Provide the [x, y] coordinate of the cell's center where the given text is located.  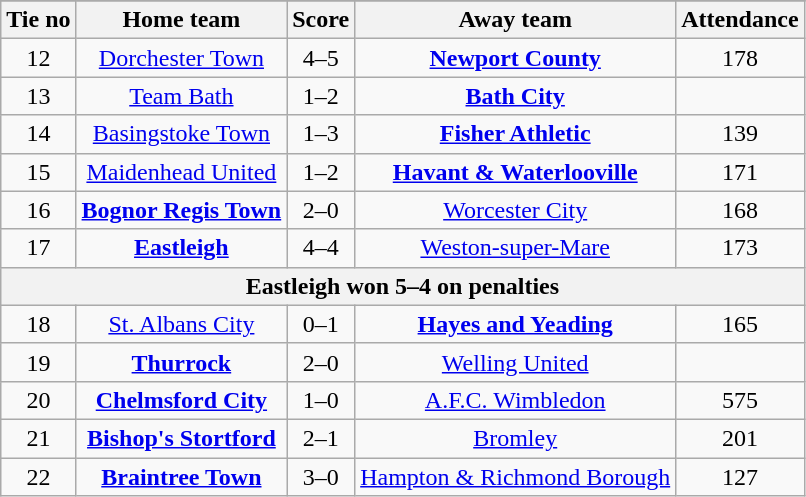
15 [38, 172]
Away team [516, 20]
Worcester City [516, 210]
12 [38, 58]
19 [38, 362]
22 [38, 477]
A.F.C. Wimbledon [516, 400]
4–4 [321, 248]
1–0 [321, 400]
575 [740, 400]
13 [38, 96]
16 [38, 210]
139 [740, 134]
Bishop's Stortford [182, 438]
165 [740, 324]
21 [38, 438]
2–1 [321, 438]
18 [38, 324]
Newport County [516, 58]
3–0 [321, 477]
168 [740, 210]
201 [740, 438]
Braintree Town [182, 477]
Hayes and Yeading [516, 324]
1–3 [321, 134]
Attendance [740, 20]
Welling United [516, 362]
Basingstoke Town [182, 134]
Chelmsford City [182, 400]
Eastleigh won 5–4 on penalties [402, 286]
Tie no [38, 20]
Score [321, 20]
Fisher Athletic [516, 134]
Bromley [516, 438]
171 [740, 172]
Home team [182, 20]
Hampton & Richmond Borough [516, 477]
Team Bath [182, 96]
Weston-super-Mare [516, 248]
20 [38, 400]
Dorchester Town [182, 58]
178 [740, 58]
Havant & Waterlooville [516, 172]
Maidenhead United [182, 172]
St. Albans City [182, 324]
0–1 [321, 324]
Eastleigh [182, 248]
Thurrock [182, 362]
Bognor Regis Town [182, 210]
127 [740, 477]
Bath City [516, 96]
4–5 [321, 58]
173 [740, 248]
14 [38, 134]
17 [38, 248]
